Scan for the cell matching the given text and deliver its (x, y) coordinate at center. 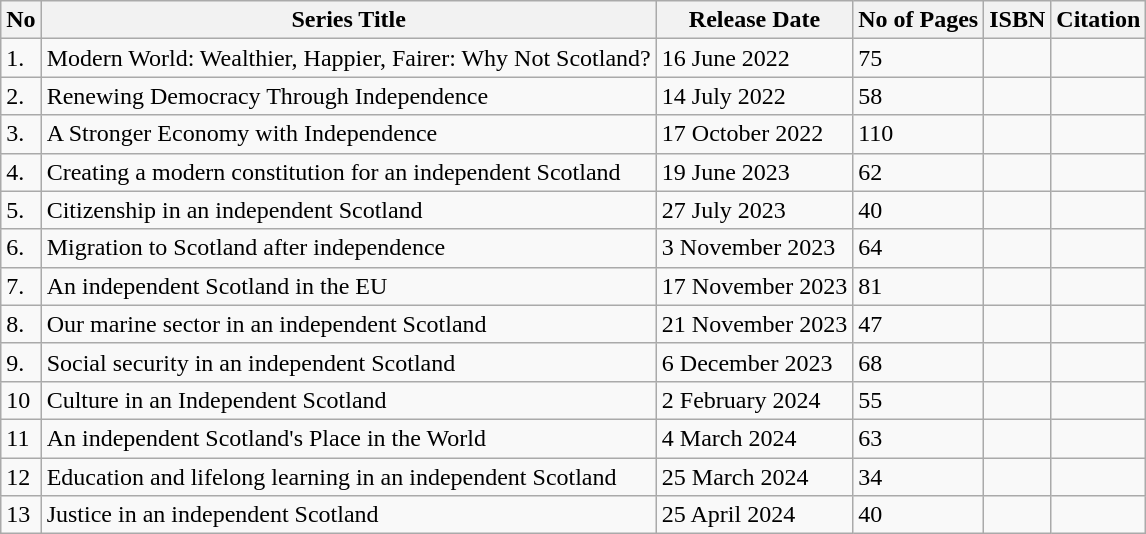
Citation (1098, 20)
4. (21, 172)
1. (21, 58)
12 (21, 477)
A Stronger Economy with Independence (348, 134)
An independent Scotland's Place in the World (348, 438)
7. (21, 286)
47 (918, 324)
Migration to Scotland after independence (348, 248)
75 (918, 58)
Modern World: Wealthier, Happier, Fairer: Why Not Scotland? (348, 58)
9. (21, 362)
Justice in an independent Scotland (348, 515)
Social security in an independent Scotland (348, 362)
68 (918, 362)
17 November 2023 (754, 286)
No (21, 20)
Renewing Democracy Through Independence (348, 96)
10 (21, 400)
14 July 2022 (754, 96)
25 March 2024 (754, 477)
63 (918, 438)
6. (21, 248)
11 (21, 438)
21 November 2023 (754, 324)
Citizenship in an independent Scotland (348, 210)
62 (918, 172)
19 June 2023 (754, 172)
ISBN (1018, 20)
2 February 2024 (754, 400)
3. (21, 134)
An independent Scotland in the EU (348, 286)
13 (21, 515)
25 April 2024 (754, 515)
No of Pages (918, 20)
110 (918, 134)
16 June 2022 (754, 58)
6 December 2023 (754, 362)
Creating a modern constitution for an independent Scotland (348, 172)
27 July 2023 (754, 210)
Education and lifelong learning in an independent Scotland (348, 477)
58 (918, 96)
Our marine sector in an independent Scotland (348, 324)
3 November 2023 (754, 248)
55 (918, 400)
64 (918, 248)
Release Date (754, 20)
8. (21, 324)
5. (21, 210)
17 October 2022 (754, 134)
2. (21, 96)
34 (918, 477)
4 March 2024 (754, 438)
81 (918, 286)
Series Title (348, 20)
Culture in an Independent Scotland (348, 400)
